For the text-containing cell, return its midpoint in (x, y) coordinate format. 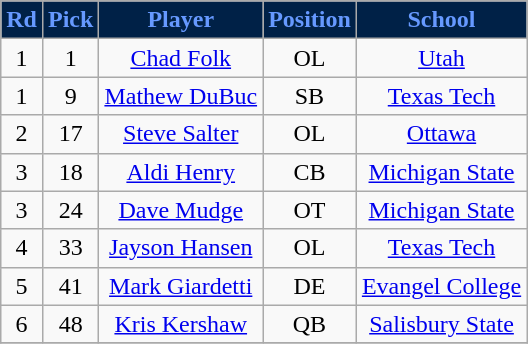
CB (310, 172)
Steve Salter (181, 134)
Ottawa (441, 134)
Kris Kershaw (181, 324)
24 (70, 210)
Chad Folk (181, 58)
Evangel College (441, 286)
Utah (441, 58)
DE (310, 286)
9 (70, 96)
Position (310, 20)
33 (70, 248)
Rd (22, 20)
Jayson Hansen (181, 248)
Aldi Henry (181, 172)
2 (22, 134)
Mathew DuBuc (181, 96)
17 (70, 134)
18 (70, 172)
Salisbury State (441, 324)
SB (310, 96)
Mark Giardetti (181, 286)
48 (70, 324)
5 (22, 286)
Dave Mudge (181, 210)
4 (22, 248)
School (441, 20)
6 (22, 324)
Player (181, 20)
Pick (70, 20)
OT (310, 210)
41 (70, 286)
QB (310, 324)
